Pinpoint the cell where the given text exists, returning its [x, y] midpoint coordinate. 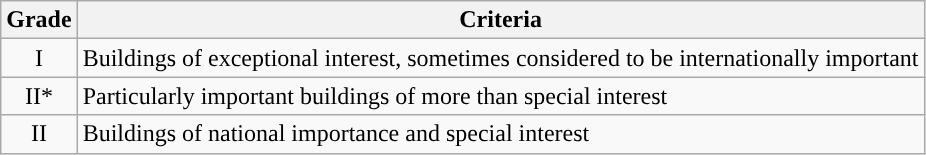
II* [39, 96]
Particularly important buildings of more than special interest [500, 96]
Buildings of exceptional interest, sometimes considered to be internationally important [500, 58]
Buildings of national importance and special interest [500, 134]
I [39, 58]
II [39, 134]
Grade [39, 20]
Criteria [500, 20]
